Extract the [x, y] coordinate from the center of the cell holding the provided text.  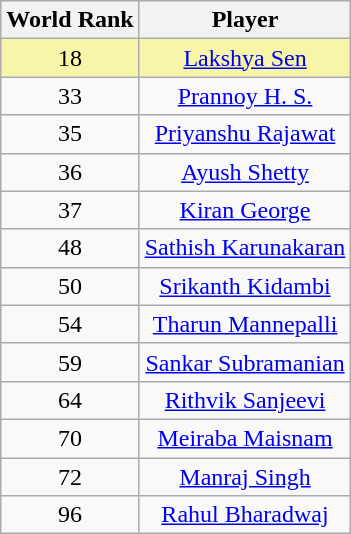
54 [70, 324]
Srikanth Kidambi [245, 286]
Priyanshu Rajawat [245, 134]
Rahul Bharadwaj [245, 515]
Kiran George [245, 210]
Ayush Shetty [245, 172]
Rithvik Sanjeevi [245, 400]
36 [70, 172]
70 [70, 438]
Player [245, 20]
Sankar Subramanian [245, 362]
Lakshya Sen [245, 58]
64 [70, 400]
50 [70, 286]
96 [70, 515]
37 [70, 210]
World Rank [70, 20]
18 [70, 58]
Manraj Singh [245, 477]
Prannoy H. S. [245, 96]
35 [70, 134]
33 [70, 96]
Meiraba Maisnam [245, 438]
Tharun Mannepalli [245, 324]
48 [70, 248]
Sathish Karunakaran [245, 248]
59 [70, 362]
72 [70, 477]
